Return (X, Y) of the center of cell containing provided text 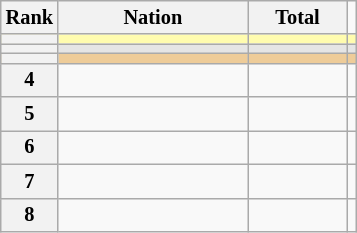
5 (30, 114)
4 (30, 80)
7 (30, 181)
Rank (30, 17)
Nation (153, 17)
6 (30, 147)
8 (30, 215)
Total (298, 17)
